Capture the cell that displays the provided text and extract its [X, Y] central coordinate. 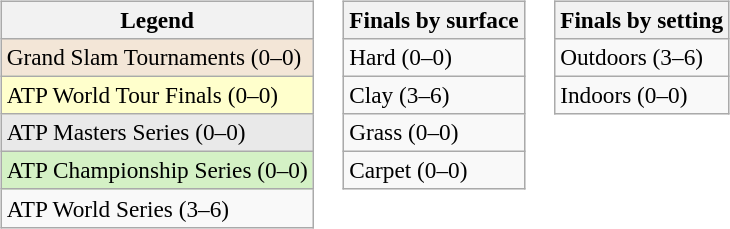
Carpet (0–0) [434, 171]
Outdoors (3–6) [642, 57]
Legend [157, 20]
Grand Slam Tournaments (0–0) [157, 57]
ATP World Series (3–6) [157, 208]
Finals by setting [642, 20]
ATP Masters Series (0–0) [157, 133]
Indoors (0–0) [642, 95]
Grass (0–0) [434, 133]
Finals by surface [434, 20]
Hard (0–0) [434, 57]
ATP Championship Series (0–0) [157, 171]
ATP World Tour Finals (0–0) [157, 95]
Clay (3–6) [434, 95]
